Detect which cell encompasses the target text, then output its (X, Y) center coordinate. 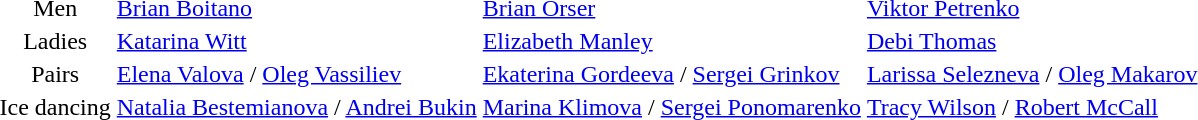
Ekaterina Gordeeva / Sergei Grinkov (672, 74)
Elizabeth Manley (672, 41)
Katarina Witt (296, 41)
Elena Valova / Oleg Vassiliev (296, 74)
